Provide the (X, Y) coordinate of the cell's center where the given text is located.  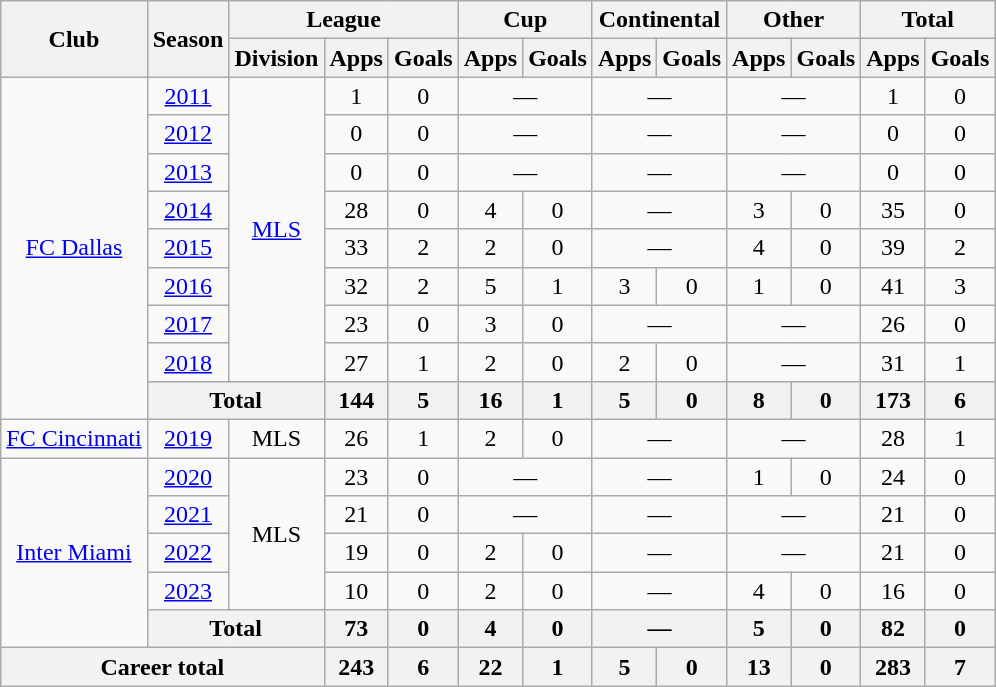
2011 (188, 96)
7 (960, 667)
39 (893, 248)
2022 (188, 553)
13 (759, 667)
19 (356, 553)
10 (356, 591)
35 (893, 210)
2013 (188, 172)
41 (893, 286)
24 (893, 477)
2020 (188, 477)
144 (356, 400)
2015 (188, 248)
73 (356, 629)
2018 (188, 362)
2016 (188, 286)
Cup (525, 20)
22 (490, 667)
32 (356, 286)
243 (356, 667)
Inter Miami (74, 553)
33 (356, 248)
8 (759, 400)
Career total (162, 667)
2014 (188, 210)
2023 (188, 591)
2012 (188, 134)
League (344, 20)
Club (74, 39)
Division (276, 58)
Other (794, 20)
173 (893, 400)
FC Dallas (74, 248)
2017 (188, 324)
283 (893, 667)
2019 (188, 438)
FC Cincinnati (74, 438)
27 (356, 362)
Season (188, 39)
2021 (188, 515)
Continental (659, 20)
31 (893, 362)
82 (893, 629)
